Capture the cell that displays the provided text and extract its [X, Y] central coordinate. 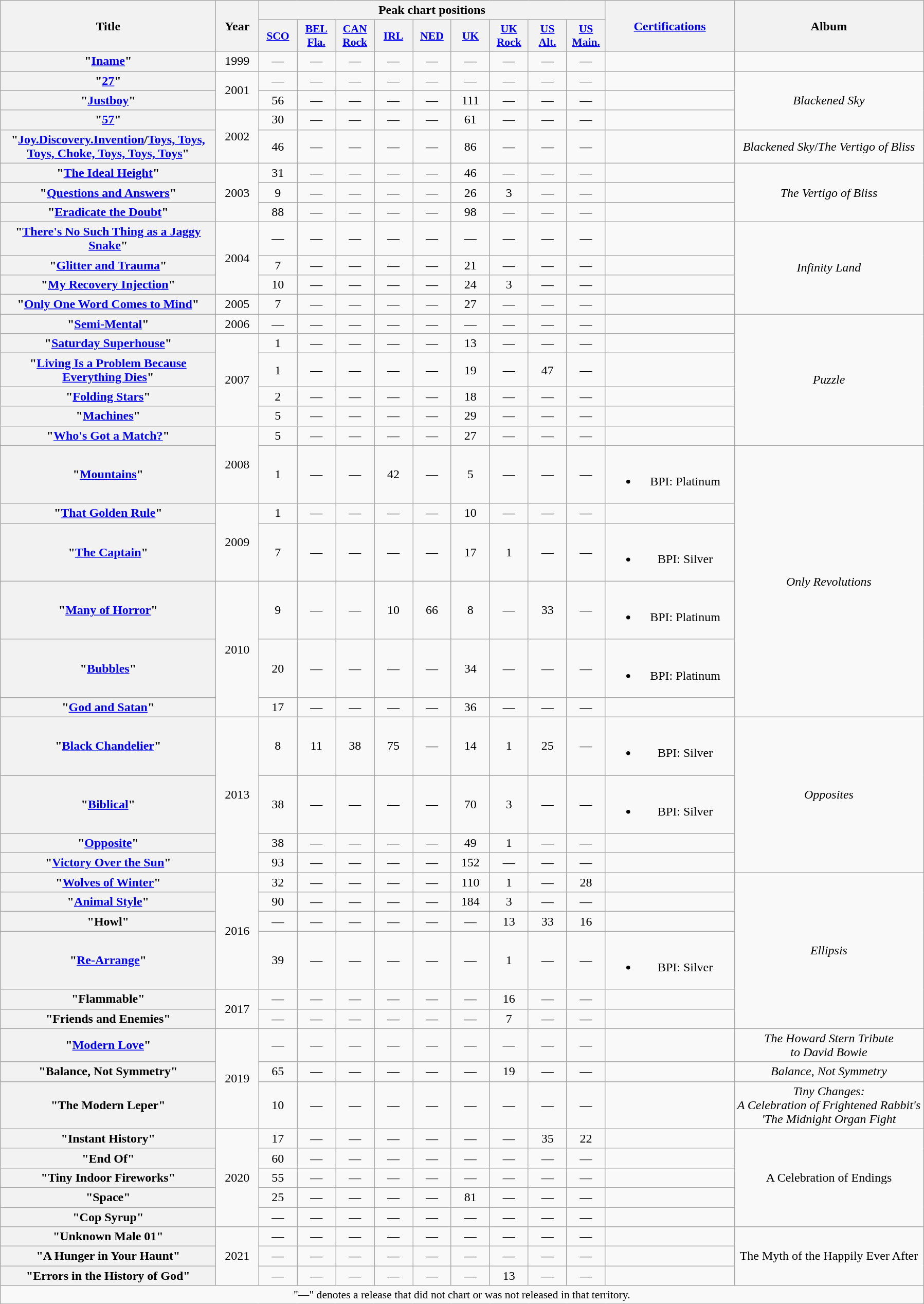
110 [470, 882]
The Howard Stern Tributeto David Bowie [829, 1045]
"Folding Stars" [108, 396]
98 [470, 212]
"Semi-Mental" [108, 324]
"Re-Arrange" [108, 961]
22 [586, 1138]
2013 [238, 794]
"Joy.Discovery.Invention/Toys, Toys,Toys, Choke, Toys, Toys, Toys" [108, 146]
"There's No Such Thing as a Jaggy Snake" [108, 239]
2002 [238, 137]
"Wolves of Winter" [108, 882]
81 [470, 1197]
UK [470, 36]
88 [278, 212]
USMain. [586, 36]
11 [317, 746]
Title [108, 26]
184 [470, 902]
"Many of Horror" [108, 610]
29 [470, 416]
USAlt. [547, 36]
152 [470, 863]
"A Hunger in Your Haunt" [108, 1256]
"Animal Style" [108, 902]
"Flammable" [108, 999]
2 [278, 396]
Album [829, 26]
65 [278, 1072]
"Biblical" [108, 804]
The Myth of the Happily Ever After [829, 1256]
2020 [238, 1178]
Year [238, 26]
Certifications [669, 26]
Blackened Sky [829, 100]
"Unknown Male 01" [108, 1237]
55 [278, 1178]
"Balance, Not Symmetry" [108, 1072]
"The Captain" [108, 552]
93 [278, 863]
32 [278, 882]
"The Modern Leper" [108, 1105]
2009 [238, 542]
2003 [238, 192]
"Modern Love" [108, 1045]
Ellipsis [829, 950]
2005 [238, 304]
"Glitter and Trauma" [108, 265]
2001 [238, 90]
26 [470, 192]
2021 [238, 1256]
49 [470, 843]
"Tiny Indoor Fireworks" [108, 1178]
"Justboy" [108, 100]
2006 [238, 324]
28 [586, 882]
"God and Satan" [108, 707]
BELFla. [317, 36]
"Bubbles" [108, 668]
"27" [108, 81]
30 [278, 120]
NED [432, 36]
"57" [108, 120]
Balance, Not Symmetry [829, 1072]
56 [278, 100]
"Black Chandelier" [108, 746]
2007 [238, 379]
Blackened Sky/The Vertigo of Bliss [829, 146]
36 [470, 707]
20 [278, 668]
Tiny Changes:A Celebration of Frightened Rabbit's'The Midnight Organ Fight [829, 1105]
34 [470, 668]
35 [547, 1138]
66 [432, 610]
75 [394, 746]
14 [470, 746]
SCO [278, 36]
47 [547, 370]
"—" denotes a release that did not chart or was not released in that territory. [462, 1295]
The Vertigo of Bliss [829, 192]
Puzzle [829, 379]
"Living Is a Problem BecauseEverything Dies" [108, 370]
"Machines" [108, 416]
21 [470, 265]
"Errors in the History of God" [108, 1276]
Opposites [829, 794]
1999 [238, 61]
2008 [238, 465]
A Celebration of Endings [829, 1178]
Only Revolutions [829, 581]
Infinity Land [829, 267]
IRL [394, 36]
61 [470, 120]
2010 [238, 649]
"Mountains" [108, 474]
CANRock [355, 36]
Peak chart positions [432, 10]
90 [278, 902]
24 [470, 285]
111 [470, 100]
"Cop Syrup" [108, 1217]
2017 [238, 1009]
"Only One Word Comes to Mind" [108, 304]
"Saturday Superhouse" [108, 343]
"Questions and Answers" [108, 192]
"Friends and Enemies" [108, 1019]
70 [470, 804]
"My Recovery Injection" [108, 285]
31 [278, 173]
"Instant History" [108, 1138]
2004 [238, 258]
"Eradicate the Doubt" [108, 212]
86 [470, 146]
18 [470, 396]
"Space" [108, 1197]
"Iname" [108, 61]
42 [394, 474]
"The Ideal Height" [108, 173]
UKRock [509, 36]
60 [278, 1158]
2019 [238, 1079]
"Victory Over the Sun" [108, 863]
"End Of" [108, 1158]
"Opposite" [108, 843]
"That Golden Rule" [108, 513]
"Who's Got a Match?" [108, 436]
39 [278, 961]
"Howl" [108, 921]
2016 [238, 931]
